Pinpoint the cell where the given text exists, returning its [x, y] midpoint coordinate. 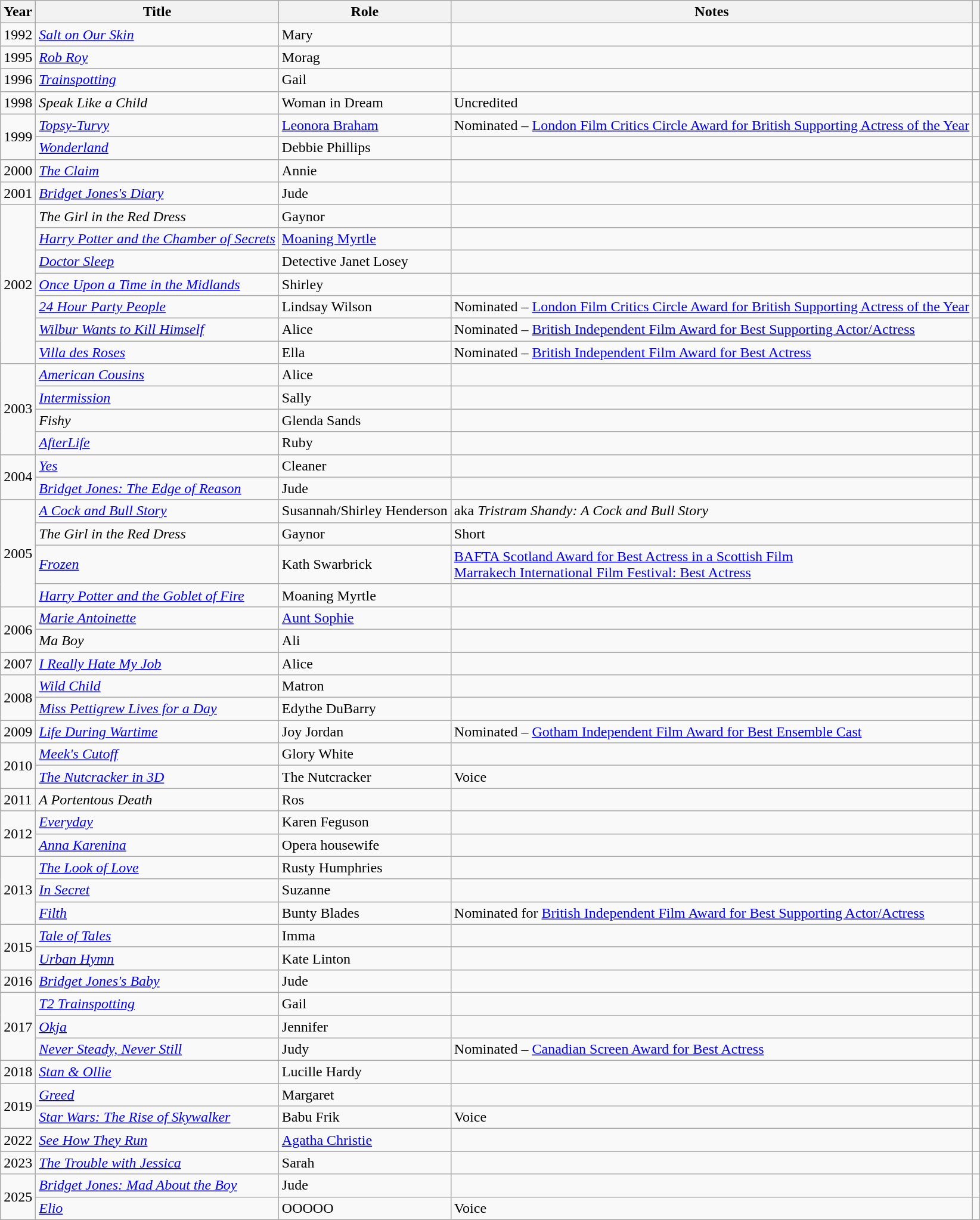
Ella [365, 352]
Ali [365, 640]
2000 [18, 171]
See How They Run [157, 1140]
Bunty Blades [365, 913]
T2 Trainspotting [157, 1004]
The Trouble with Jessica [157, 1163]
Salt on Our Skin [157, 35]
1992 [18, 35]
Babu Frik [365, 1117]
Nominated – Gotham Independent Film Award for Best Ensemble Cast [712, 732]
Kath Swarbrick [365, 564]
2018 [18, 1072]
Karen Feguson [365, 822]
Bridget Jones's Baby [157, 981]
Aunt Sophie [365, 618]
aka Tristram Shandy: A Cock and Bull Story [712, 511]
Stan & Ollie [157, 1072]
Rusty Humphries [365, 868]
2004 [18, 477]
Anna Karenina [157, 845]
Star Wars: The Rise of Skywalker [157, 1117]
Agatha Christie [365, 1140]
Matron [365, 686]
Everyday [157, 822]
Wild Child [157, 686]
2010 [18, 766]
Notes [712, 12]
Okja [157, 1026]
2022 [18, 1140]
Debbie Phillips [365, 148]
Speak Like a Child [157, 103]
Role [365, 12]
Sally [365, 398]
Miss Pettigrew Lives for a Day [157, 709]
2019 [18, 1106]
Trainspotting [157, 80]
Joy Jordan [365, 732]
Yes [157, 466]
Harry Potter and the Chamber of Secrets [157, 239]
Once Upon a Time in the Midlands [157, 284]
Mary [365, 35]
Frozen [157, 564]
Meek's Cutoff [157, 754]
Life During Wartime [157, 732]
The Nutcracker in 3D [157, 777]
A Portentous Death [157, 800]
Rob Roy [157, 57]
In Secret [157, 890]
2016 [18, 981]
2015 [18, 947]
2011 [18, 800]
Suzanne [365, 890]
Nominated – British Independent Film Award for Best Supporting Actor/Actress [712, 330]
Marie Antoinette [157, 618]
Topsy-Turvy [157, 125]
2023 [18, 1163]
Doctor Sleep [157, 261]
Lucille Hardy [365, 1072]
Title [157, 12]
A Cock and Bull Story [157, 511]
Opera housewife [365, 845]
24 Hour Party People [157, 307]
Short [712, 534]
2005 [18, 553]
Nominated for British Independent Film Award for Best Supporting Actor/Actress [712, 913]
OOOOO [365, 1208]
Harry Potter and the Goblet of Fire [157, 595]
Jennifer [365, 1026]
BAFTA Scotland Award for Best Actress in a Scottish FilmMarrakech International Film Festival: Best Actress [712, 564]
2001 [18, 193]
Kate Linton [365, 958]
Judy [365, 1049]
AfterLife [157, 443]
Ma Boy [157, 640]
1996 [18, 80]
Bridget Jones's Diary [157, 193]
1999 [18, 137]
Imma [365, 936]
Bridget Jones: The Edge of Reason [157, 488]
Villa des Roses [157, 352]
The Claim [157, 171]
Intermission [157, 398]
Filth [157, 913]
Woman in Dream [365, 103]
Fishy [157, 420]
The Nutcracker [365, 777]
Uncredited [712, 103]
American Cousins [157, 375]
2002 [18, 284]
Glory White [365, 754]
Tale of Tales [157, 936]
2025 [18, 1197]
Elio [157, 1208]
The Look of Love [157, 868]
2007 [18, 664]
2006 [18, 629]
Morag [365, 57]
Nominated – British Independent Film Award for Best Actress [712, 352]
Greed [157, 1095]
2017 [18, 1026]
Susannah/Shirley Henderson [365, 511]
Wilbur Wants to Kill Himself [157, 330]
Urban Hymn [157, 958]
2013 [18, 890]
1995 [18, 57]
Margaret [365, 1095]
2008 [18, 698]
1998 [18, 103]
Detective Janet Losey [365, 261]
Sarah [365, 1163]
Edythe DuBarry [365, 709]
I Really Hate My Job [157, 664]
Ros [365, 800]
Glenda Sands [365, 420]
2003 [18, 409]
Cleaner [365, 466]
2009 [18, 732]
Ruby [365, 443]
Leonora Braham [365, 125]
Never Steady, Never Still [157, 1049]
Year [18, 12]
Annie [365, 171]
2012 [18, 834]
Lindsay Wilson [365, 307]
Nominated – Canadian Screen Award for Best Actress [712, 1049]
Wonderland [157, 148]
Shirley [365, 284]
Bridget Jones: Mad About the Boy [157, 1185]
